For the text-containing cell, return its midpoint in [x, y] coordinate format. 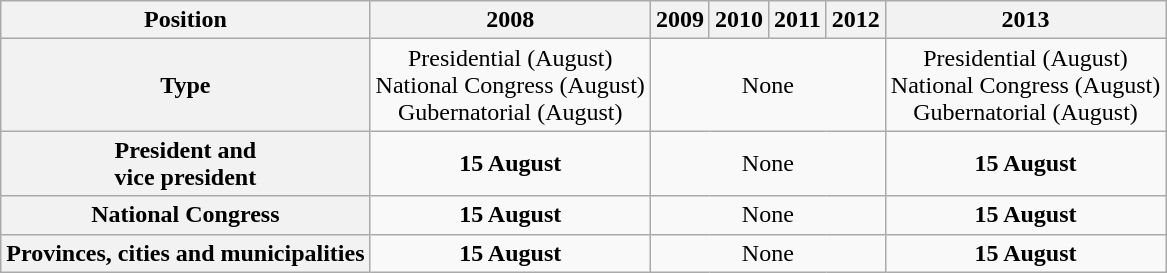
Type [186, 85]
2010 [738, 20]
National Congress [186, 215]
Position [186, 20]
2008 [510, 20]
2013 [1025, 20]
Provinces, cities and municipalities [186, 253]
2012 [856, 20]
2009 [680, 20]
2011 [798, 20]
President andvice president [186, 164]
